Scan for the cell matching the given text and deliver its [X, Y] coordinate at center. 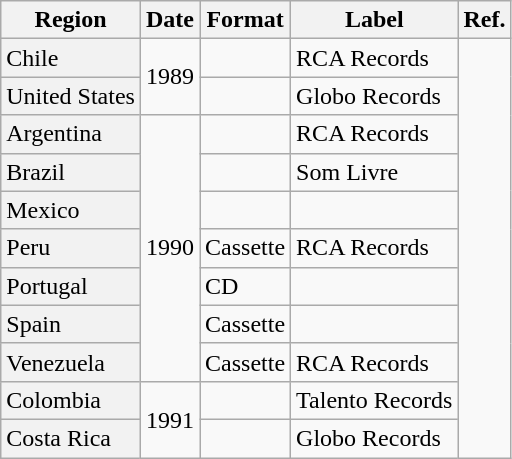
Region [71, 20]
Format [246, 20]
Ref. [484, 20]
1991 [170, 419]
1989 [170, 77]
Talento Records [374, 400]
CD [246, 286]
Colombia [71, 400]
United States [71, 96]
Venezuela [71, 362]
Mexico [71, 210]
Peru [71, 248]
Spain [71, 324]
Portugal [71, 286]
Chile [71, 58]
Date [170, 20]
Costa Rica [71, 438]
1990 [170, 248]
Brazil [71, 172]
Som Livre [374, 172]
Argentina [71, 134]
Label [374, 20]
